Search for the cell housing the specified text and yield its [X, Y] center coordinate. 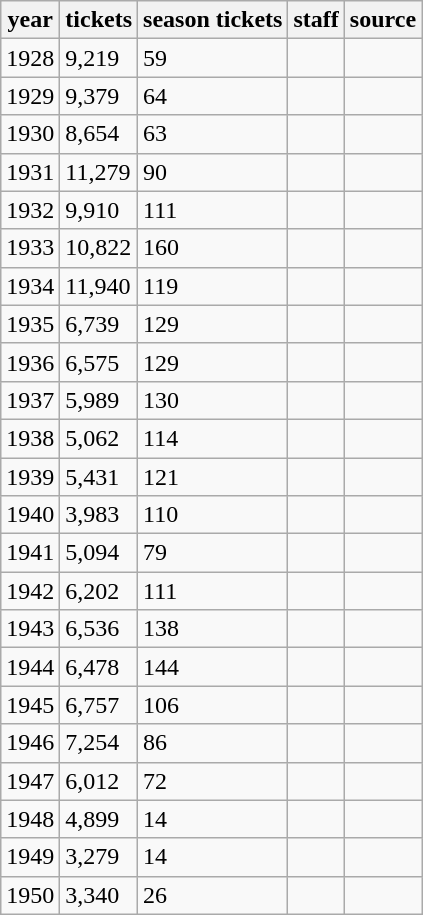
121 [213, 477]
9,910 [99, 210]
3,983 [99, 515]
1931 [30, 172]
130 [213, 400]
1948 [30, 819]
8,654 [99, 134]
72 [213, 781]
5,431 [99, 477]
1942 [30, 591]
114 [213, 438]
6,536 [99, 629]
1941 [30, 553]
59 [213, 58]
source [382, 20]
5,094 [99, 553]
11,279 [99, 172]
64 [213, 96]
138 [213, 629]
3,279 [99, 857]
5,062 [99, 438]
staff [316, 20]
11,940 [99, 286]
1929 [30, 96]
26 [213, 895]
6,012 [99, 781]
1950 [30, 895]
90 [213, 172]
6,757 [99, 705]
9,219 [99, 58]
9,379 [99, 96]
1938 [30, 438]
6,202 [99, 591]
1939 [30, 477]
1937 [30, 400]
1943 [30, 629]
1949 [30, 857]
106 [213, 705]
5,989 [99, 400]
1945 [30, 705]
6,478 [99, 667]
1930 [30, 134]
1946 [30, 743]
1935 [30, 324]
1947 [30, 781]
6,575 [99, 362]
10,822 [99, 248]
3,340 [99, 895]
7,254 [99, 743]
season tickets [213, 20]
1934 [30, 286]
1933 [30, 248]
tickets [99, 20]
1936 [30, 362]
160 [213, 248]
1940 [30, 515]
86 [213, 743]
4,899 [99, 819]
1944 [30, 667]
144 [213, 667]
63 [213, 134]
year [30, 20]
6,739 [99, 324]
119 [213, 286]
1928 [30, 58]
79 [213, 553]
1932 [30, 210]
110 [213, 515]
